Find where the given text appears and provide that cell's center as (x, y) coordinate. 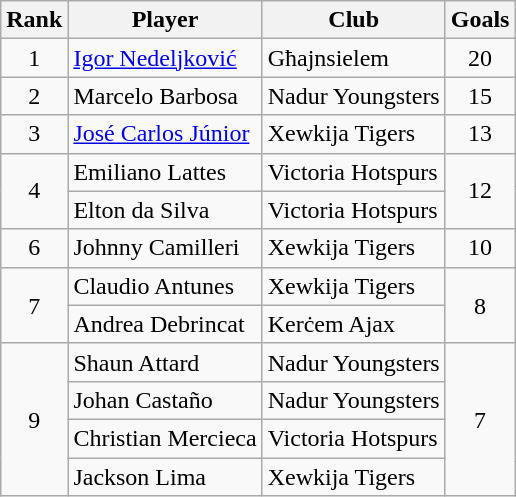
Igor Nedeljković (165, 58)
13 (480, 134)
Rank (34, 20)
15 (480, 96)
20 (480, 58)
4 (34, 191)
Kerċem Ajax (354, 324)
10 (480, 248)
Jackson Lima (165, 477)
Emiliano Lattes (165, 172)
8 (480, 305)
José Carlos Júnior (165, 134)
1 (34, 58)
Shaun Attard (165, 362)
12 (480, 191)
Għajnsielem (354, 58)
Andrea Debrincat (165, 324)
6 (34, 248)
Christian Mercieca (165, 438)
9 (34, 419)
Elton da Silva (165, 210)
2 (34, 96)
Johan Castaño (165, 400)
Johnny Camilleri (165, 248)
3 (34, 134)
Goals (480, 20)
Claudio Antunes (165, 286)
Club (354, 20)
Marcelo Barbosa (165, 96)
Player (165, 20)
